Determine the (X, Y) coordinate at the center of the cell enclosing the given text.  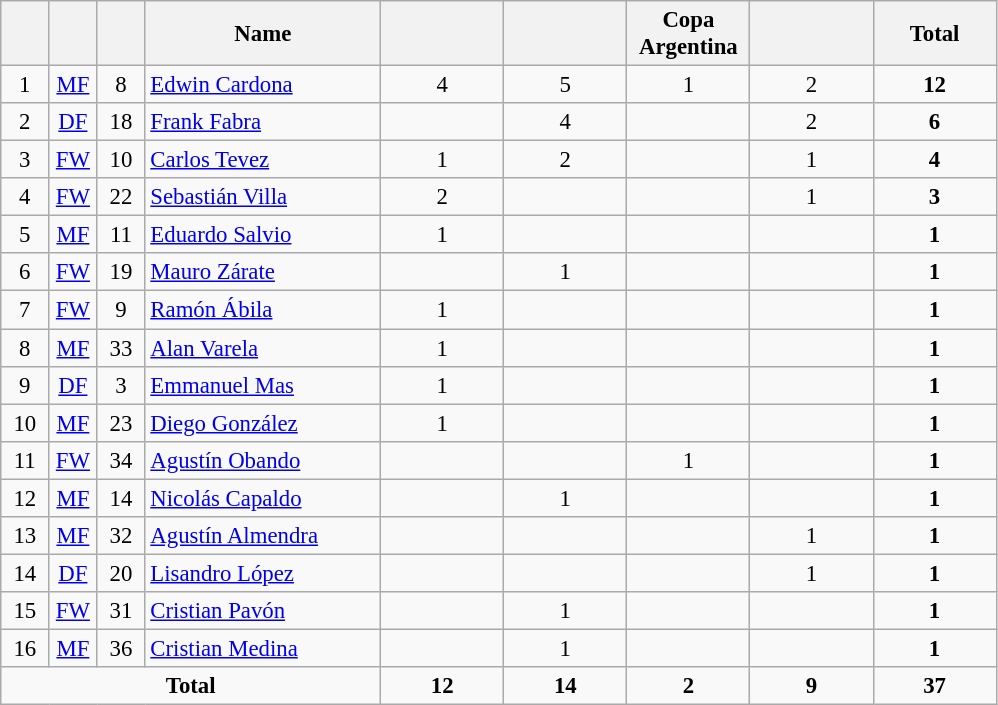
22 (121, 197)
Carlos Tevez (263, 160)
13 (25, 536)
Sebastián Villa (263, 197)
37 (934, 686)
Alan Varela (263, 348)
16 (25, 648)
Frank Fabra (263, 122)
Ramón Ábila (263, 310)
15 (25, 611)
Name (263, 34)
Edwin Cardona (263, 85)
19 (121, 273)
23 (121, 423)
Nicolás Capaldo (263, 498)
32 (121, 536)
Copa Argentina (688, 34)
7 (25, 310)
Eduardo Salvio (263, 235)
20 (121, 573)
Emmanuel Mas (263, 385)
Lisandro López (263, 573)
Agustín Obando (263, 460)
Mauro Zárate (263, 273)
31 (121, 611)
33 (121, 348)
34 (121, 460)
36 (121, 648)
Agustín Almendra (263, 536)
Cristian Pavón (263, 611)
18 (121, 122)
Cristian Medina (263, 648)
Diego González (263, 423)
